Return [x, y] of the center of cell containing provided text 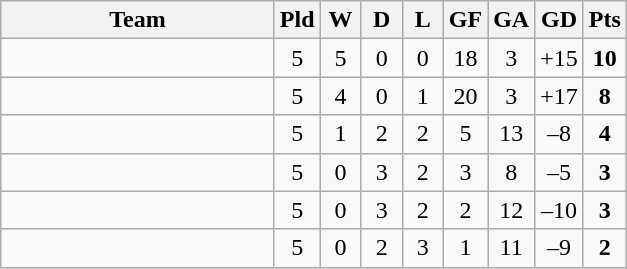
–9 [560, 248]
GA [512, 20]
20 [465, 96]
+17 [560, 96]
D [382, 20]
W [340, 20]
–10 [560, 210]
13 [512, 134]
Pts [604, 20]
10 [604, 58]
Pld [297, 20]
L [422, 20]
Team [138, 20]
18 [465, 58]
–5 [560, 172]
GF [465, 20]
12 [512, 210]
GD [560, 20]
11 [512, 248]
+15 [560, 58]
–8 [560, 134]
